Return (X, Y) of the center of cell containing provided text 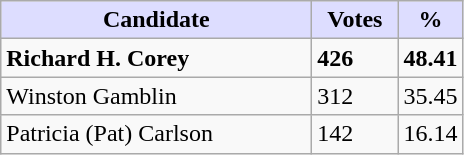
Richard H. Corey (156, 58)
312 (355, 96)
48.41 (430, 58)
Candidate (156, 20)
35.45 (430, 96)
Patricia (Pat) Carlson (156, 134)
426 (355, 58)
Winston Gamblin (156, 96)
% (430, 20)
16.14 (430, 134)
Votes (355, 20)
142 (355, 134)
